Search for the cell housing the specified text and yield its (x, y) center coordinate. 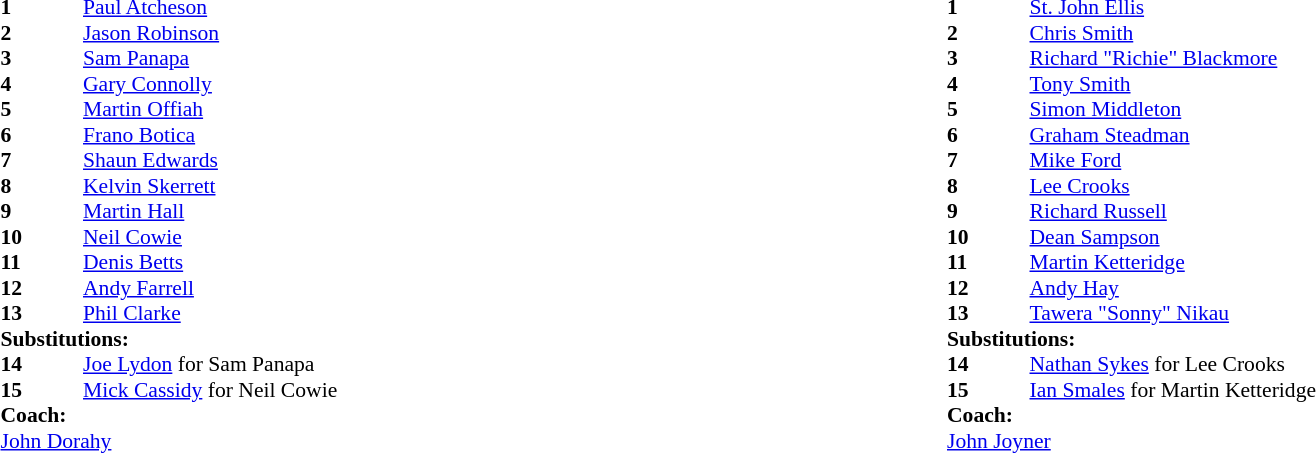
Martin Offiah (210, 109)
Mick Cassidy for Neil Cowie (210, 390)
Kelvin Skerrett (210, 186)
Andy Farrell (210, 288)
Frano Botica (210, 135)
Neil Cowie (210, 237)
Shaun Edwards (210, 161)
Phil Clarke (210, 313)
Jason Robinson (210, 33)
Martin Hall (210, 211)
Joe Lydon for Sam Panapa (210, 365)
Denis Betts (210, 263)
Sam Panapa (210, 59)
Gary Connolly (210, 84)
